Find where the given text appears and provide that cell's center as (x, y) coordinate. 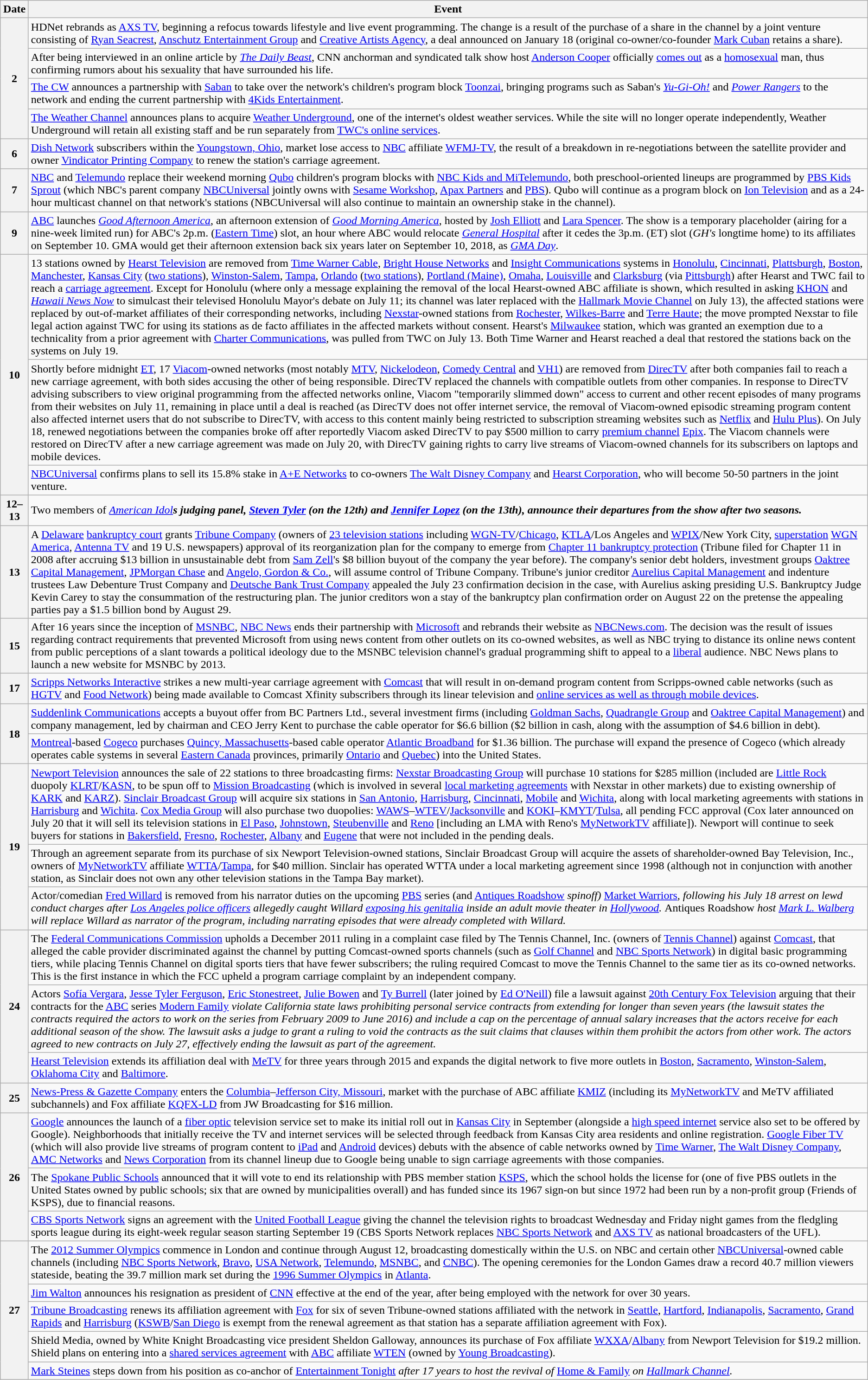
15 (15, 646)
7 (15, 190)
2 (15, 78)
27 (15, 1310)
25 (15, 1098)
Event (448, 9)
24 (15, 1006)
13 (15, 571)
17 (15, 688)
Date (15, 9)
18 (15, 734)
10 (15, 375)
9 (15, 233)
12–13 (15, 510)
26 (15, 1177)
19 (15, 847)
Jim Walton announces his resignation as president of CNN effective at the end of the year, after being employed with the network for over 30 years. (448, 1293)
6 (15, 154)
